Output the [x, y] coordinate of the center of the cell containing the given text.  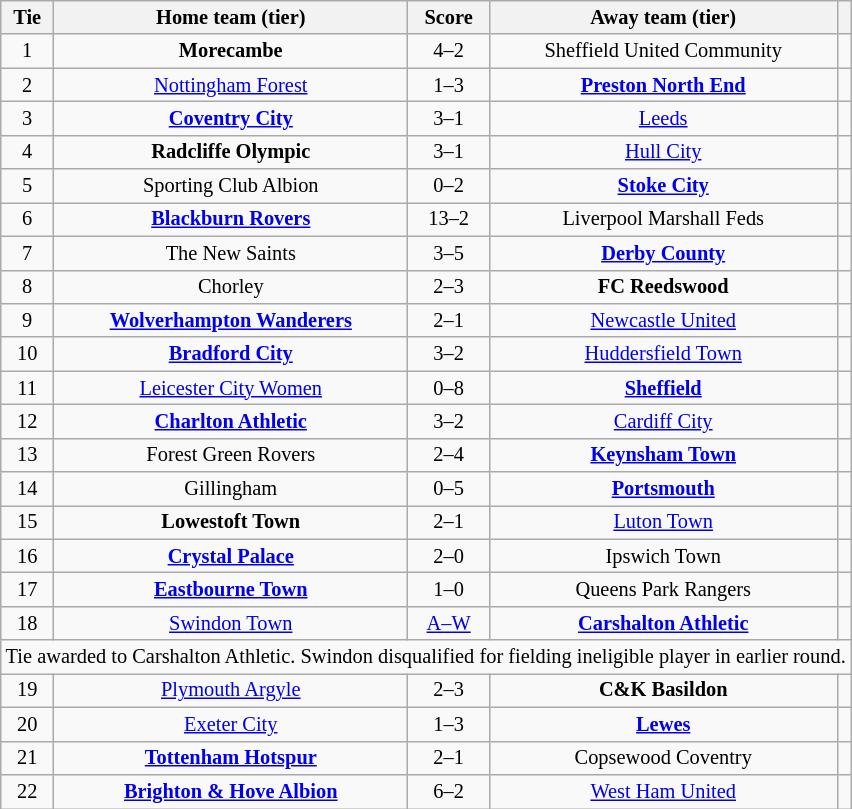
2–0 [449, 556]
Charlton Athletic [231, 421]
Preston North End [663, 85]
Gillingham [231, 489]
Morecambe [231, 51]
11 [28, 388]
Cardiff City [663, 421]
9 [28, 320]
Derby County [663, 253]
Tottenham Hotspur [231, 758]
Hull City [663, 152]
4–2 [449, 51]
Portsmouth [663, 489]
13 [28, 455]
A–W [449, 623]
Chorley [231, 287]
Leicester City Women [231, 388]
C&K Basildon [663, 690]
Sporting Club Albion [231, 186]
21 [28, 758]
2–4 [449, 455]
13–2 [449, 219]
Queens Park Rangers [663, 589]
Coventry City [231, 118]
The New Saints [231, 253]
4 [28, 152]
15 [28, 522]
2 [28, 85]
3 [28, 118]
West Ham United [663, 791]
Swindon Town [231, 623]
Sheffield United Community [663, 51]
Liverpool Marshall Feds [663, 219]
Away team (tier) [663, 17]
12 [28, 421]
10 [28, 354]
Plymouth Argyle [231, 690]
Bradford City [231, 354]
Lowestoft Town [231, 522]
0–8 [449, 388]
Leeds [663, 118]
17 [28, 589]
Huddersfield Town [663, 354]
Newcastle United [663, 320]
Keynsham Town [663, 455]
Copsewood Coventry [663, 758]
Wolverhampton Wanderers [231, 320]
Forest Green Rovers [231, 455]
Radcliffe Olympic [231, 152]
0–2 [449, 186]
Lewes [663, 724]
Sheffield [663, 388]
1 [28, 51]
16 [28, 556]
5 [28, 186]
Crystal Palace [231, 556]
Eastbourne Town [231, 589]
Exeter City [231, 724]
Brighton & Hove Albion [231, 791]
20 [28, 724]
7 [28, 253]
Tie awarded to Carshalton Athletic. Swindon disqualified for fielding ineligible player in earlier round. [426, 657]
FC Reedswood [663, 287]
Stoke City [663, 186]
18 [28, 623]
Luton Town [663, 522]
6–2 [449, 791]
0–5 [449, 489]
Score [449, 17]
Carshalton Athletic [663, 623]
1–0 [449, 589]
Tie [28, 17]
Nottingham Forest [231, 85]
19 [28, 690]
3–5 [449, 253]
14 [28, 489]
Blackburn Rovers [231, 219]
22 [28, 791]
Home team (tier) [231, 17]
8 [28, 287]
6 [28, 219]
Ipswich Town [663, 556]
